Return [X, Y] of the center of cell containing provided text 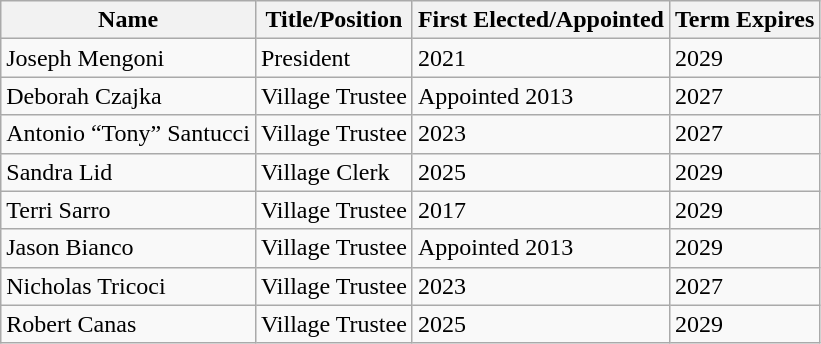
Antonio “Tony” Santucci [128, 134]
Joseph Mengoni [128, 58]
2021 [540, 58]
Sandra Lid [128, 172]
2017 [540, 210]
President [334, 58]
Terri Sarro [128, 210]
Robert Canas [128, 324]
Jason Bianco [128, 248]
Deborah Czajka [128, 96]
Title/Position [334, 20]
First Elected/Appointed [540, 20]
Name [128, 20]
Village Clerk [334, 172]
Nicholas Tricoci [128, 286]
Term Expires [744, 20]
